Find where the given text appears and provide that cell's center as (X, Y) coordinate. 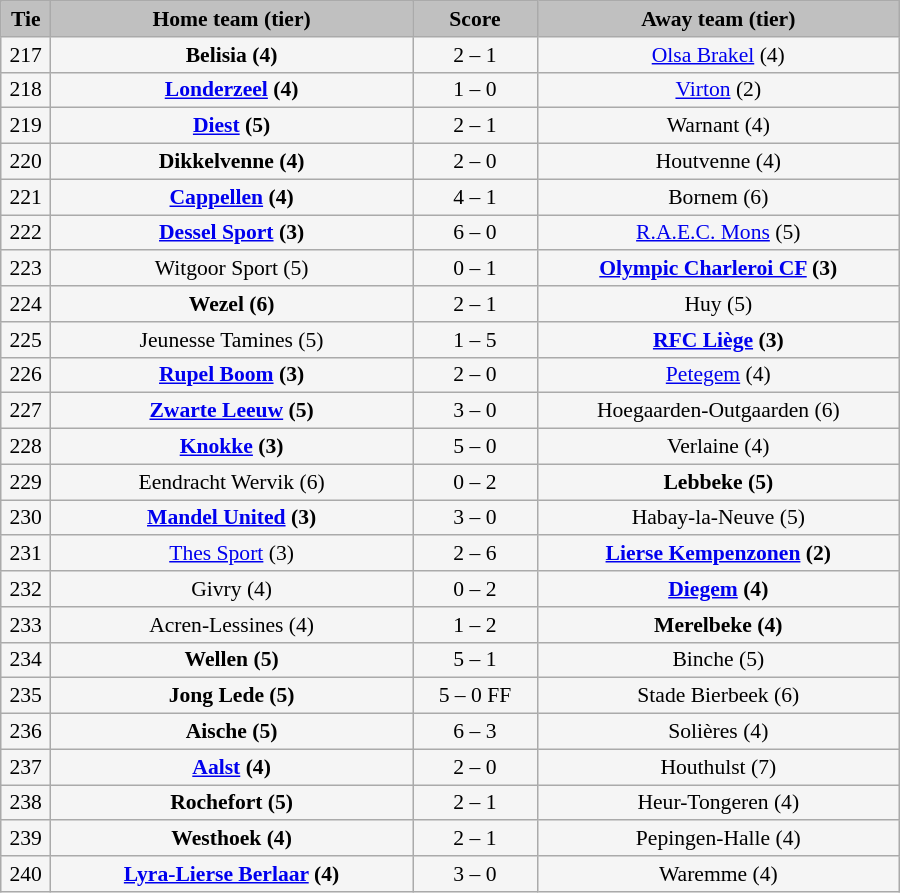
Zwarte Leeuw (5) (232, 411)
Jong Lede (5) (232, 696)
236 (26, 732)
6 – 0 (476, 233)
Away team (tier) (718, 19)
231 (26, 554)
1 – 0 (476, 90)
0 – 1 (476, 269)
Aische (5) (232, 732)
Lebbeke (5) (718, 482)
4 – 1 (476, 197)
Olympic Charleroi CF (3) (718, 269)
6 – 3 (476, 732)
Mandel United (3) (232, 518)
230 (26, 518)
220 (26, 162)
Verlaine (4) (718, 447)
238 (26, 803)
225 (26, 340)
Eendracht Wervik (6) (232, 482)
Givry (4) (232, 589)
R.A.E.C. Mons (5) (718, 233)
Acren-Lessines (4) (232, 625)
232 (26, 589)
5 – 0 FF (476, 696)
Cappellen (4) (232, 197)
Westhoek (4) (232, 839)
221 (26, 197)
Home team (tier) (232, 19)
Lierse Kempenzonen (2) (718, 554)
Huy (5) (718, 304)
2 – 6 (476, 554)
Binche (5) (718, 660)
Diest (5) (232, 126)
Stade Bierbeek (6) (718, 696)
Houthulst (7) (718, 767)
Olsa Brakel (4) (718, 55)
234 (26, 660)
227 (26, 411)
Aalst (4) (232, 767)
Londerzeel (4) (232, 90)
Rochefort (5) (232, 803)
Warnant (4) (718, 126)
Witgoor Sport (5) (232, 269)
Score (476, 19)
217 (26, 55)
Petegem (4) (718, 375)
223 (26, 269)
Habay-la-Neuve (5) (718, 518)
Dessel Sport (3) (232, 233)
1 – 5 (476, 340)
Lyra-Lierse Berlaar (4) (232, 874)
Dikkelvenne (4) (232, 162)
229 (26, 482)
239 (26, 839)
219 (26, 126)
5 – 0 (476, 447)
Belisia (4) (232, 55)
Heur-Tongeren (4) (718, 803)
Houtvenne (4) (718, 162)
224 (26, 304)
5 – 1 (476, 660)
222 (26, 233)
235 (26, 696)
226 (26, 375)
1 – 2 (476, 625)
Virton (2) (718, 90)
Wellen (5) (232, 660)
Rupel Boom (3) (232, 375)
240 (26, 874)
228 (26, 447)
Bornem (6) (718, 197)
Merelbeke (4) (718, 625)
Pepingen-Halle (4) (718, 839)
Waremme (4) (718, 874)
Solières (4) (718, 732)
Hoegaarden-Outgaarden (6) (718, 411)
Diegem (4) (718, 589)
237 (26, 767)
Knokke (3) (232, 447)
233 (26, 625)
Thes Sport (3) (232, 554)
RFC Liège (3) (718, 340)
Jeunesse Tamines (5) (232, 340)
218 (26, 90)
Tie (26, 19)
Wezel (6) (232, 304)
